Identify which cell holds the provided text, then report its (x, y) central coordinate. 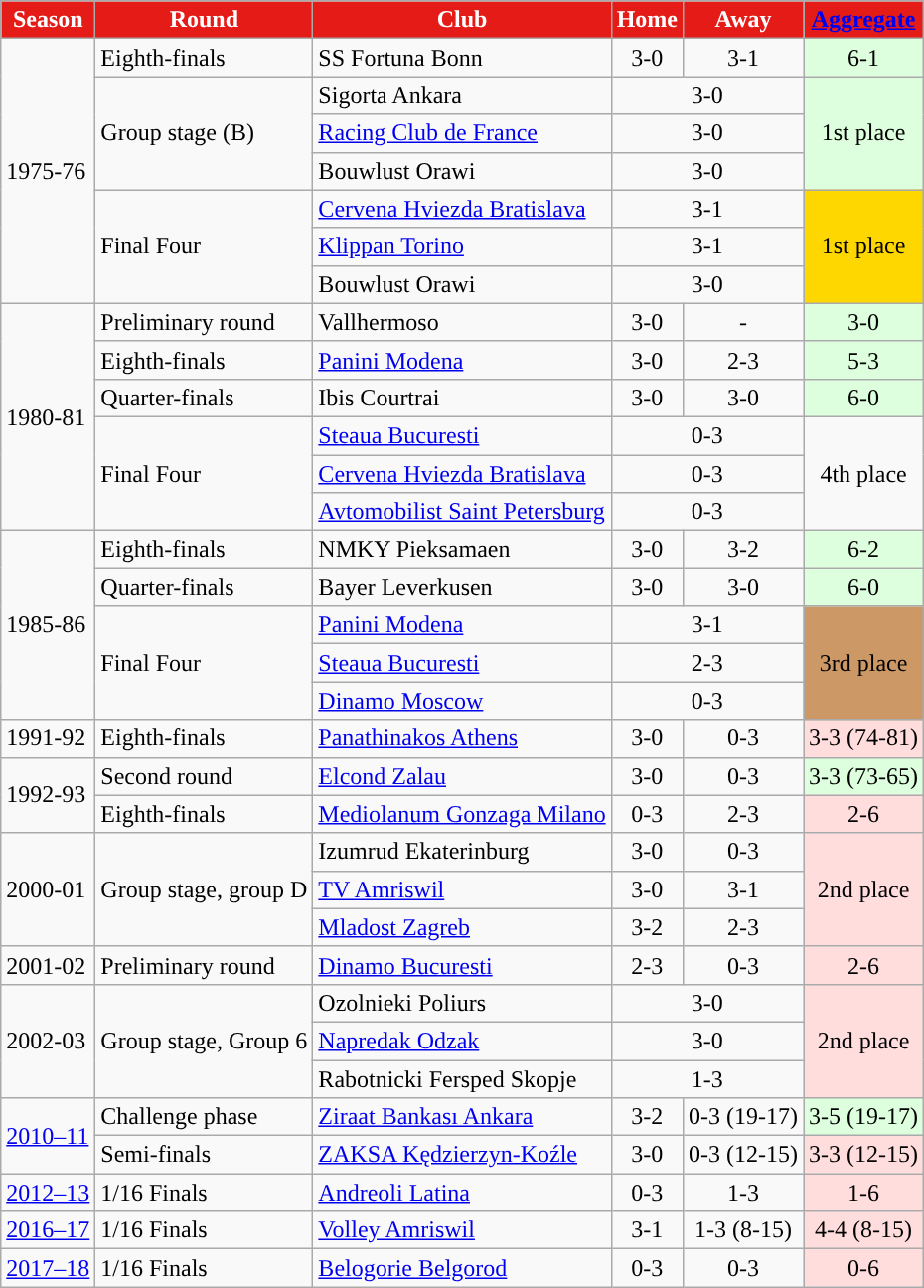
Aggregate (864, 20)
Mediolanum Gonzaga Milano (462, 814)
Club (462, 20)
Group stage, Group 6 (205, 1041)
6-1 (864, 58)
Volley Amriswil (462, 1230)
Mladost Zagreb (462, 927)
TV Amriswil (462, 889)
1991-92 (48, 738)
1985-86 (48, 625)
0-3 (12-15) (743, 1155)
Group stage (B) (205, 133)
Challenge phase (205, 1117)
Avtomobilist Saint Petersburg (462, 512)
1992-93 (48, 795)
Round (205, 20)
Rabotnicki Fersped Skopje (462, 1078)
2017–18 (48, 1268)
Away (743, 20)
3rd place (864, 663)
Sigorta Ankara (462, 95)
2016–17 (48, 1230)
6-2 (864, 550)
- (743, 322)
Bayer Leverkusen (462, 587)
Ozolnieki Poliurs (462, 1003)
0-3 (19-17) (743, 1117)
4th place (864, 473)
Racing Club de France (462, 133)
Andreoli Latina (462, 1193)
Season (48, 20)
4-4 (8-15) (864, 1230)
Dinamo Bucuresti (462, 965)
Elcond Zalau (462, 776)
SS Fortuna Bonn (462, 58)
2012–13 (48, 1193)
1975-76 (48, 171)
NMKY Pieksamaen (462, 550)
Second round (205, 776)
5-3 (864, 360)
2010–11 (48, 1136)
3-3 (74-81) (864, 738)
Panathinakos Athens (462, 738)
2000-01 (48, 889)
Napredak Odzak (462, 1041)
3-3 (73-65) (864, 776)
1980-81 (48, 416)
ZAKSA Kędzierzyn-Koźle (462, 1155)
Ziraat Bankası Ankara (462, 1117)
3-5 (19-17) (864, 1117)
Dinamo Moscow (462, 701)
Home (647, 20)
Izumrud Ekaterinburg (462, 852)
2002-03 (48, 1041)
Group stage, group D (205, 889)
1-3 (8-15) (743, 1230)
Semi-finals (205, 1155)
Ibis Courtrai (462, 398)
Belogorie Belgorod (462, 1268)
2001-02 (48, 965)
1-6 (864, 1193)
Klippan Torino (462, 246)
3-3 (12-15) (864, 1155)
0-6 (864, 1268)
Vallhermoso (462, 322)
